Extract the [X, Y] coordinate from the center of the cell holding the provided text.  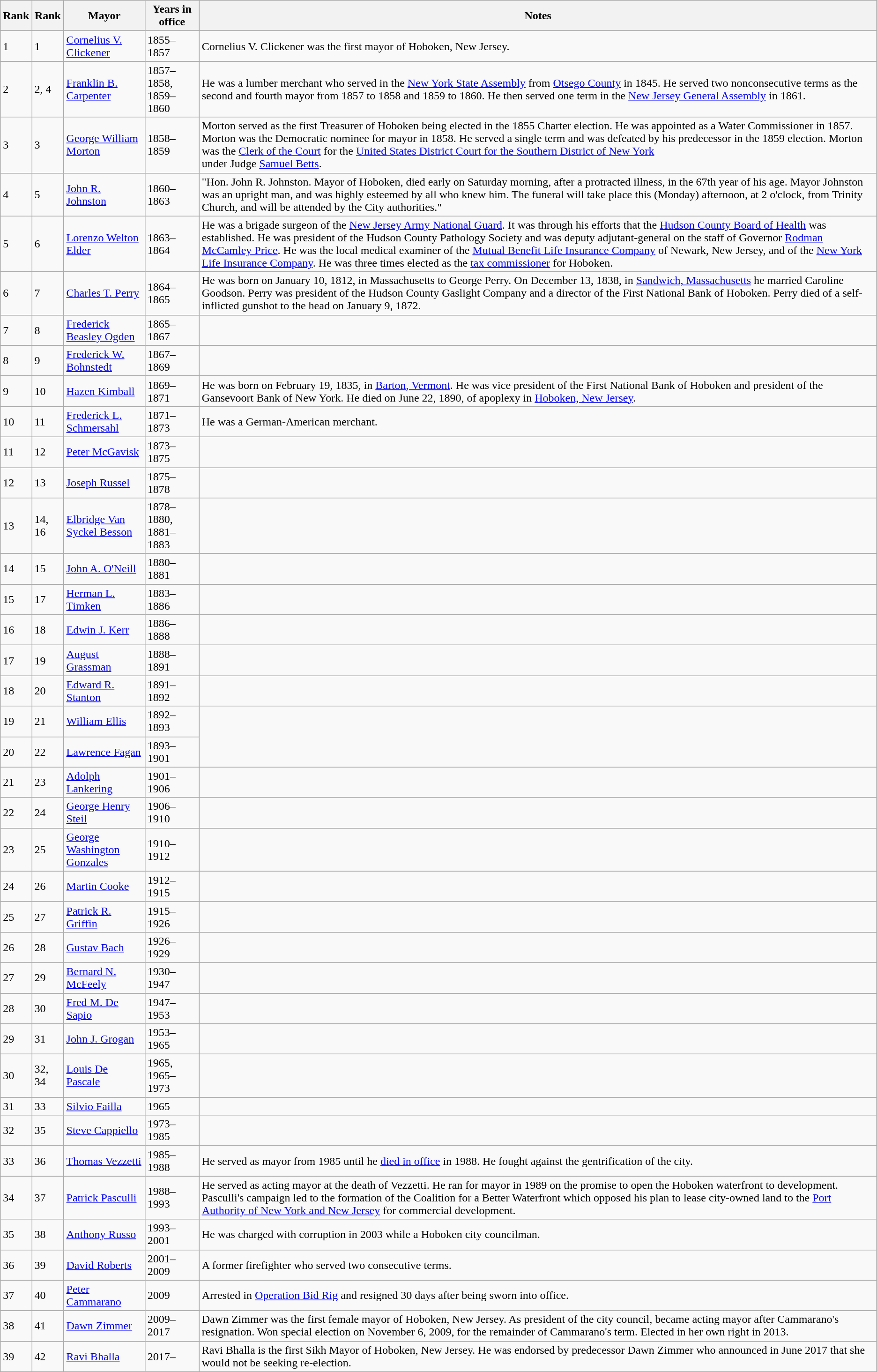
2001–2009 [172, 1265]
1988–1993 [172, 1198]
Gustav Bach [104, 947]
Steve Cappiello [104, 1130]
1860–1863 [172, 194]
1871–1873 [172, 422]
1875–1878 [172, 483]
Lawrence Fagan [104, 752]
Frederick L. Schmersahl [104, 422]
2, 4 [48, 89]
Bernard N. McFeely [104, 977]
1865–1867 [172, 330]
1973–1985 [172, 1130]
Adolph Lankering [104, 783]
Lorenzo Welton Elder [104, 244]
He served as mayor from 1985 until he died in office in 1988. He fought against the gentrification of the city. [538, 1161]
1867–1869 [172, 361]
1863–1864 [172, 244]
1864–1865 [172, 293]
40 [48, 1295]
Edward R. Stanton [104, 691]
1953–1965 [172, 1039]
Peter Cammarano [104, 1295]
1947–1953 [172, 1008]
John A. O'Neill [104, 569]
34 [16, 1198]
Martin Cooke [104, 887]
Joseph Russel [104, 483]
Hazen Kimball [104, 391]
1915–1926 [172, 917]
Arrested in Operation Bid Rig and resigned 30 days after being sworn into office. [538, 1295]
1930–1947 [172, 977]
Edwin J. Kerr [104, 630]
Patrick R. Griffin [104, 917]
Anthony Russo [104, 1234]
Herman L. Timken [104, 600]
Dawn Zimmer [104, 1326]
1891–1892 [172, 691]
16 [16, 630]
Cornelius V. Clickener was the first mayor of Hoboken, New Jersey. [538, 46]
4 [16, 194]
14 [16, 569]
August Grassman [104, 661]
William Ellis [104, 722]
George William Morton [104, 145]
32 [16, 1130]
1883–1886 [172, 600]
Notes [538, 16]
John R. Johnston [104, 194]
1873–1875 [172, 452]
Louis De Pascale [104, 1076]
1965, 1965–1973 [172, 1076]
1869–1871 [172, 391]
42 [48, 1356]
Peter McGavisk [104, 452]
He was a German-American merchant. [538, 422]
He was charged with corruption in 2003 while a Hoboken city councilman. [538, 1234]
1901–1906 [172, 783]
1985–1988 [172, 1161]
32, 34 [48, 1076]
Ravi Bhalla [104, 1356]
1886–1888 [172, 630]
1857–1858, 1859–1860 [172, 89]
2 [16, 89]
David Roberts [104, 1265]
1893–1901 [172, 752]
Charles T. Perry [104, 293]
John J. Grogan [104, 1039]
Silvio Failla [104, 1106]
1888–1891 [172, 661]
2009 [172, 1295]
Years in office [172, 16]
George Henry Steil [104, 813]
1880–1881 [172, 569]
2009–2017 [172, 1326]
Patrick Pasculli [104, 1198]
1993–2001 [172, 1234]
1912–1915 [172, 887]
Frederick Beasley Ogden [104, 330]
1965 [172, 1106]
41 [48, 1326]
14, 16 [48, 526]
1892–1893 [172, 722]
1855–1857 [172, 46]
Mayor [104, 16]
1906–1910 [172, 813]
1858–1859 [172, 145]
George Washington Gonzales [104, 850]
1926–1929 [172, 947]
1878–1880, 1881–1883 [172, 526]
Thomas Vezzetti [104, 1161]
1910–1912 [172, 850]
Elbridge Van Syckel Besson [104, 526]
Fred M. De Sapio [104, 1008]
2017– [172, 1356]
Cornelius V. Clickener [104, 46]
Franklin B. Carpenter [104, 89]
Frederick W. Bohnstedt [104, 361]
A former firefighter who served two consecutive terms. [538, 1265]
